Find where the given text appears and provide that cell's center as [X, Y] coordinate. 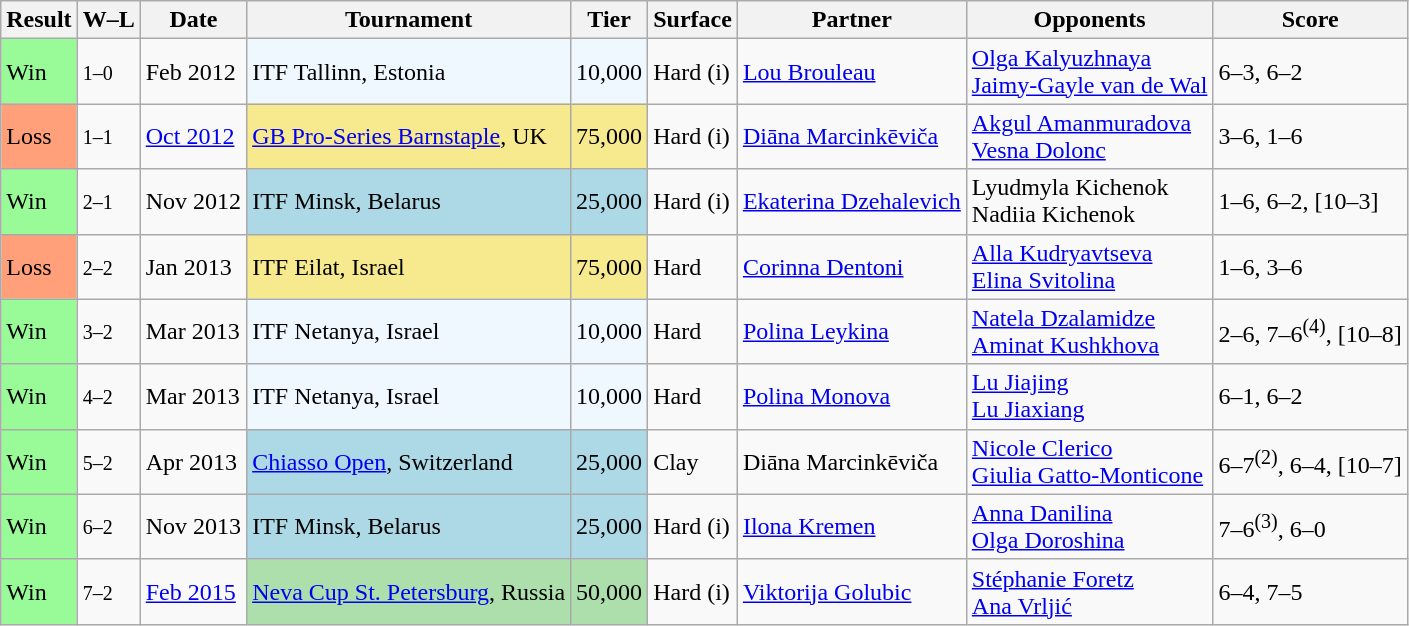
Feb 2012 [193, 72]
Oct 2012 [193, 136]
Result [39, 20]
1–0 [108, 72]
Alla Kudryavtseva Elina Svitolina [1090, 266]
Neva Cup St. Petersburg, Russia [409, 592]
Lou Brouleau [852, 72]
Nicole Clerico Giulia Gatto-Monticone [1090, 462]
Corinna Dentoni [852, 266]
Ekaterina Dzehalevich [852, 202]
2–2 [108, 266]
Stéphanie Foretz Ana Vrljić [1090, 592]
Akgul Amanmuradova Vesna Dolonc [1090, 136]
Opponents [1090, 20]
5–2 [108, 462]
1–6, 3–6 [1310, 266]
Polina Monova [852, 396]
7–2 [108, 592]
Anna Danilina Olga Doroshina [1090, 526]
4–2 [108, 396]
Lyudmyla Kichenok Nadiia Kichenok [1090, 202]
Lu Jiajing Lu Jiaxiang [1090, 396]
Chiasso Open, Switzerland [409, 462]
Tournament [409, 20]
6–2 [108, 526]
ITF Tallinn, Estonia [409, 72]
Date [193, 20]
Nov 2012 [193, 202]
2–6, 7–6(4), [10–8] [1310, 332]
Ilona Kremen [852, 526]
6–1, 6–2 [1310, 396]
Natela Dzalamidze Aminat Kushkhova [1090, 332]
1–1 [108, 136]
7–6(3), 6–0 [1310, 526]
W–L [108, 20]
Apr 2013 [193, 462]
50,000 [610, 592]
6–7(2), 6–4, [10–7] [1310, 462]
Jan 2013 [193, 266]
ITF Eilat, Israel [409, 266]
3–2 [108, 332]
2–1 [108, 202]
6–3, 6–2 [1310, 72]
1–6, 6–2, [10–3] [1310, 202]
3–6, 1–6 [1310, 136]
Viktorija Golubic [852, 592]
Nov 2013 [193, 526]
Feb 2015 [193, 592]
Polina Leykina [852, 332]
6–4, 7–5 [1310, 592]
GB Pro-Series Barnstaple, UK [409, 136]
Score [1310, 20]
Surface [693, 20]
Tier [610, 20]
Olga Kalyuzhnaya Jaimy-Gayle van de Wal [1090, 72]
Partner [852, 20]
Clay [693, 462]
